Extract the (X, Y) coordinate from the center of the cell holding the provided text.  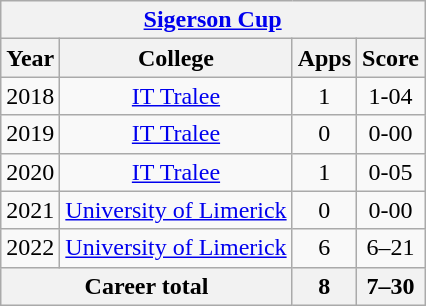
College (176, 58)
Score (391, 58)
2018 (30, 96)
2020 (30, 172)
0-05 (391, 172)
1-04 (391, 96)
6 (324, 248)
8 (324, 286)
Career total (146, 286)
7–30 (391, 286)
2019 (30, 134)
Year (30, 58)
2021 (30, 210)
Apps (324, 58)
Sigerson Cup (213, 20)
2022 (30, 248)
6–21 (391, 248)
